Provide the [X, Y] coordinate of the cell's center where the given text is located.  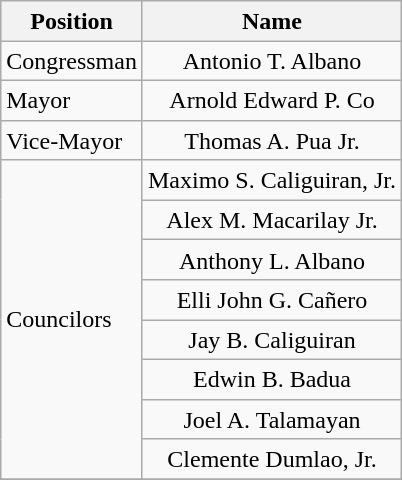
Maximo S. Caliguiran, Jr. [272, 180]
Congressman [72, 61]
Jay B. Caliguiran [272, 340]
Arnold Edward P. Co [272, 100]
Thomas A. Pua Jr. [272, 140]
Alex M. Macarilay Jr. [272, 220]
Name [272, 21]
Vice-Mayor [72, 140]
Anthony L. Albano [272, 260]
Joel A. Talamayan [272, 419]
Edwin B. Badua [272, 379]
Position [72, 21]
Mayor [72, 100]
Councilors [72, 320]
Clemente Dumlao, Jr. [272, 459]
Elli John G. Cañero [272, 300]
Antonio T. Albano [272, 61]
